Determine the [x, y] coordinate at the center of the cell enclosing the given text.  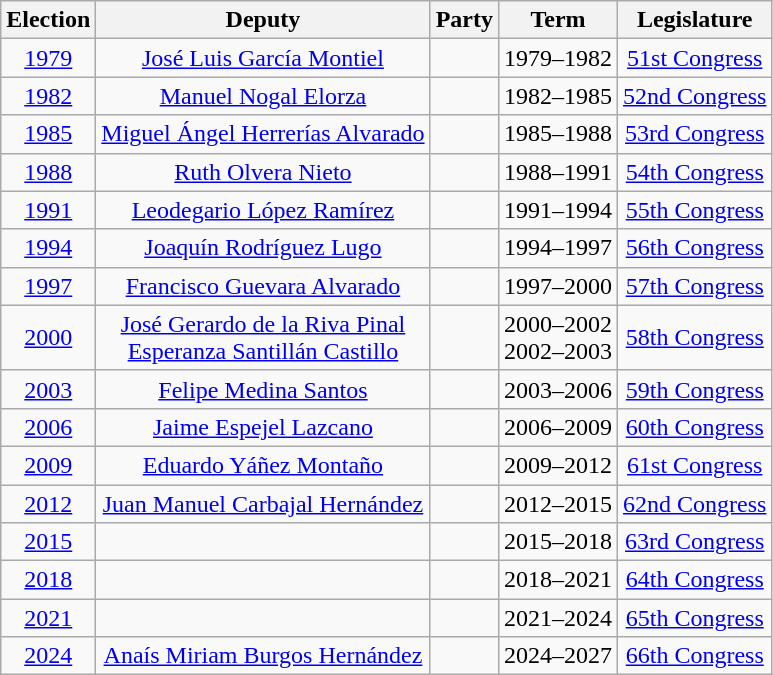
2006 [48, 427]
Deputy [263, 20]
Miguel Ángel Herrerías Alvarado [263, 134]
1994–1997 [558, 248]
2018 [48, 580]
1979 [48, 58]
57th Congress [695, 286]
1994 [48, 248]
58th Congress [695, 338]
Juan Manuel Carbajal Hernández [263, 503]
Term [558, 20]
Anaís Miriam Burgos Hernández [263, 656]
61st Congress [695, 465]
1997–2000 [558, 286]
Legislature [695, 20]
2009 [48, 465]
64th Congress [695, 580]
José Luis García Montiel [263, 58]
2018–2021 [558, 580]
1988 [48, 172]
1997 [48, 286]
Joaquín Rodríguez Lugo [263, 248]
Jaime Espejel Lazcano [263, 427]
66th Congress [695, 656]
José Gerardo de la Riva PinalEsperanza Santillán Castillo [263, 338]
2000 [48, 338]
56th Congress [695, 248]
2012 [48, 503]
63rd Congress [695, 542]
53rd Congress [695, 134]
1982–1985 [558, 96]
62nd Congress [695, 503]
Felipe Medina Santos [263, 389]
1985 [48, 134]
2024–2027 [558, 656]
1988–1991 [558, 172]
65th Congress [695, 618]
Eduardo Yáñez Montaño [263, 465]
Francisco Guevara Alvarado [263, 286]
Ruth Olvera Nieto [263, 172]
Manuel Nogal Elorza [263, 96]
Election [48, 20]
59th Congress [695, 389]
2003–2006 [558, 389]
1979–1982 [558, 58]
51st Congress [695, 58]
1991–1994 [558, 210]
2012–2015 [558, 503]
54th Congress [695, 172]
2015–2018 [558, 542]
1982 [48, 96]
2009–2012 [558, 465]
2006–2009 [558, 427]
2015 [48, 542]
2021–2024 [558, 618]
1985–1988 [558, 134]
1991 [48, 210]
55th Congress [695, 210]
Leodegario López Ramírez [263, 210]
2000–20022002–2003 [558, 338]
2003 [48, 389]
2024 [48, 656]
2021 [48, 618]
60th Congress [695, 427]
Party [464, 20]
52nd Congress [695, 96]
